Provide the [x, y] coordinate of the cell's center where the given text is located.  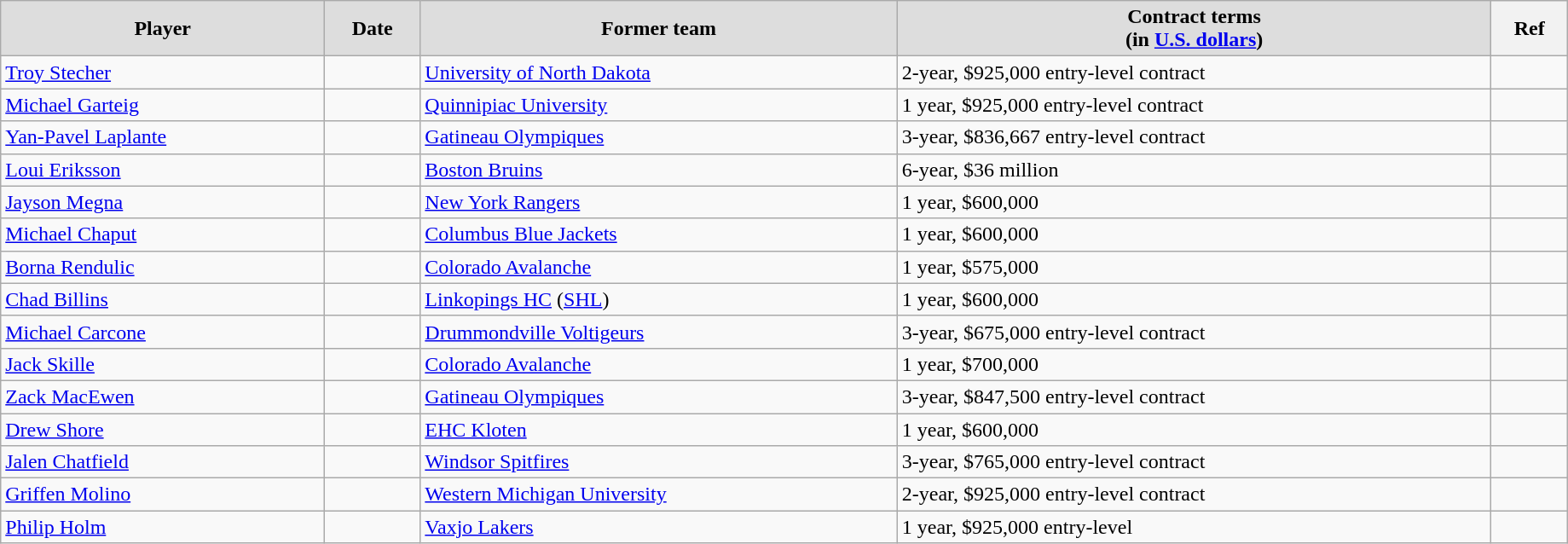
Linkopings HC (SHL) [658, 299]
3-year, $847,500 entry-level contract [1194, 396]
Quinnipiac University [658, 105]
Date [373, 29]
1 year, $925,000 entry-level [1194, 527]
Windsor Spitfires [658, 462]
Vaxjo Lakers [658, 527]
Columbus Blue Jackets [658, 234]
Western Michigan University [658, 495]
3-year, $836,667 entry-level contract [1194, 137]
New York Rangers [658, 202]
Jalen Chatfield [163, 462]
Ref [1530, 29]
Jayson Megna [163, 202]
3-year, $765,000 entry-level contract [1194, 462]
Drew Shore [163, 429]
Michael Carcone [163, 332]
1 year, $700,000 [1194, 364]
University of North Dakota [658, 72]
Boston Bruins [658, 170]
EHC Kloten [658, 429]
6-year, $36 million [1194, 170]
Former team [658, 29]
Contract terms(in U.S. dollars) [1194, 29]
Zack MacEwen [163, 396]
Yan-Pavel Laplante [163, 137]
Griffen Molino [163, 495]
Michael Chaput [163, 234]
Troy Stecher [163, 72]
Drummondville Voltigeurs [658, 332]
Loui Eriksson [163, 170]
Jack Skille [163, 364]
Michael Garteig [163, 105]
1 year, $575,000 [1194, 267]
1 year, $925,000 entry-level contract [1194, 105]
Borna Rendulic [163, 267]
Player [163, 29]
Philip Holm [163, 527]
Chad Billins [163, 299]
3-year, $675,000 entry-level contract [1194, 332]
